Extract the [x, y] coordinate from the center of the cell holding the provided text.  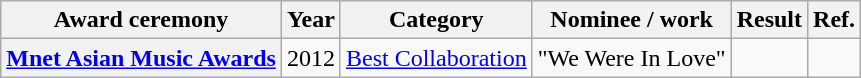
Ref. [834, 20]
Year [310, 20]
Best Collaboration [436, 58]
2012 [310, 58]
Mnet Asian Music Awards [142, 58]
Result [769, 20]
Award ceremony [142, 20]
"We Were In Love" [632, 58]
Nominee / work [632, 20]
Category [436, 20]
